For the text-containing cell, return its midpoint in [X, Y] coordinate format. 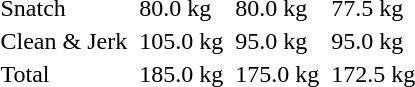
95.0 kg [278, 41]
105.0 kg [182, 41]
